Search for the cell housing the specified text and yield its [x, y] center coordinate. 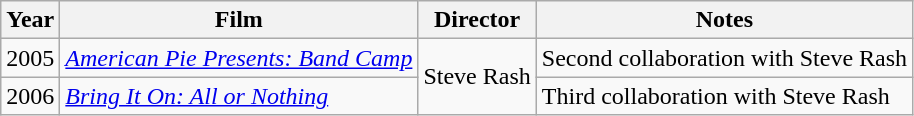
Notes [724, 20]
2006 [30, 96]
Second collaboration with Steve Rash [724, 58]
Bring It On: All or Nothing [239, 96]
2005 [30, 58]
Director [477, 20]
Year [30, 20]
Third collaboration with Steve Rash [724, 96]
Film [239, 20]
American Pie Presents: Band Camp [239, 58]
Steve Rash [477, 77]
